Find where the given text appears and provide that cell's center as [X, Y] coordinate. 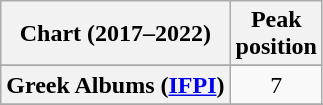
Chart (2017–2022) [116, 34]
Peakposition [276, 34]
Greek Albums (IFPI) [116, 85]
7 [276, 85]
